Pinpoint the cell where the given text exists, returning its (X, Y) midpoint coordinate. 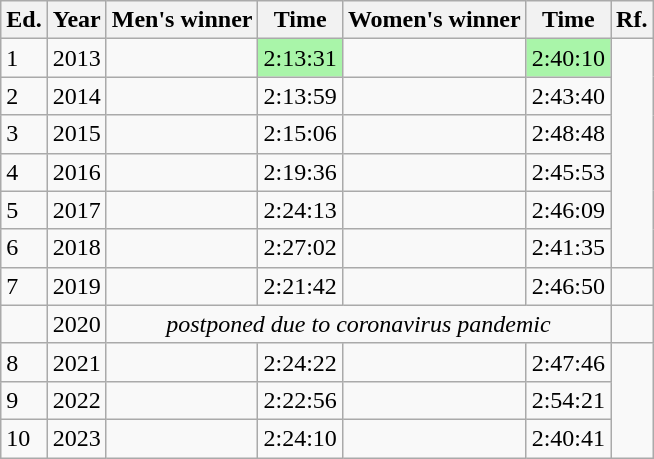
2:21:42 (300, 286)
2:15:06 (300, 134)
2022 (76, 400)
2013 (76, 58)
2:24:22 (300, 362)
3 (24, 134)
2:46:50 (568, 286)
Rf. (632, 20)
2:13:31 (300, 58)
Ed. (24, 20)
2:48:48 (568, 134)
2:27:02 (300, 248)
10 (24, 438)
2:46:09 (568, 210)
2:43:40 (568, 96)
2:45:53 (568, 172)
6 (24, 248)
2018 (76, 248)
2:41:35 (568, 248)
7 (24, 286)
2:13:59 (300, 96)
2017 (76, 210)
2:19:36 (300, 172)
2:54:21 (568, 400)
2019 (76, 286)
2:40:10 (568, 58)
9 (24, 400)
2:40:41 (568, 438)
Year (76, 20)
2016 (76, 172)
2014 (76, 96)
postponed due to coronavirus pandemic (358, 324)
2:47:46 (568, 362)
5 (24, 210)
2020 (76, 324)
Men's winner (182, 20)
8 (24, 362)
2:24:10 (300, 438)
Women's winner (434, 20)
2015 (76, 134)
2:24:13 (300, 210)
2021 (76, 362)
2023 (76, 438)
4 (24, 172)
2 (24, 96)
1 (24, 58)
2:22:56 (300, 400)
